From the cell containing the given text, extract its center point as (X, Y) coordinate. 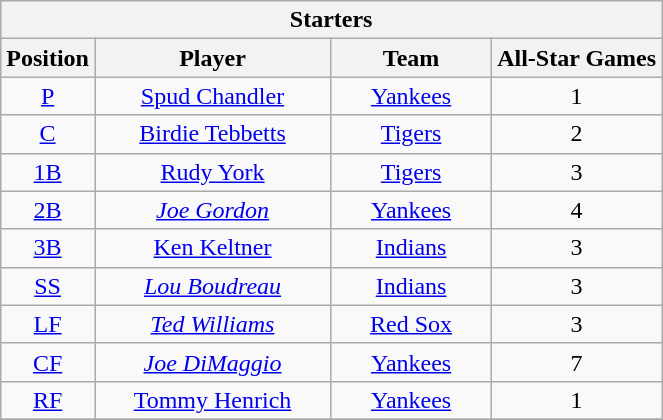
Rudy York (212, 172)
Ted Williams (212, 324)
2 (577, 134)
CF (48, 362)
P (48, 96)
Joe Gordon (212, 210)
4 (577, 210)
Lou Boudreau (212, 286)
1B (48, 172)
Tommy Henrich (212, 400)
Birdie Tebbetts (212, 134)
SS (48, 286)
7 (577, 362)
Spud Chandler (212, 96)
Team (412, 58)
Ken Keltner (212, 248)
Starters (332, 20)
2B (48, 210)
Player (212, 58)
Red Sox (412, 324)
RF (48, 400)
Joe DiMaggio (212, 362)
3B (48, 248)
LF (48, 324)
All-Star Games (577, 58)
C (48, 134)
Position (48, 58)
